Identify which cell holds the provided text, then report its (x, y) central coordinate. 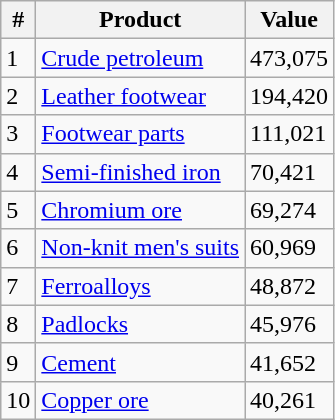
45,976 (290, 324)
Leather footwear (140, 96)
9 (18, 362)
48,872 (290, 286)
1 (18, 58)
40,261 (290, 400)
Crude petroleum (140, 58)
Value (290, 20)
60,969 (290, 248)
7 (18, 286)
10 (18, 400)
Semi-finished iron (140, 172)
Footwear parts (140, 134)
8 (18, 324)
3 (18, 134)
Ferroalloys (140, 286)
5 (18, 210)
194,420 (290, 96)
Chromium ore (140, 210)
6 (18, 248)
Product (140, 20)
70,421 (290, 172)
111,021 (290, 134)
Non-knit men's suits (140, 248)
2 (18, 96)
69,274 (290, 210)
41,652 (290, 362)
# (18, 20)
Copper ore (140, 400)
Padlocks (140, 324)
4 (18, 172)
473,075 (290, 58)
Cement (140, 362)
